Determine the [x, y] coordinate at the center of the cell enclosing the given text.  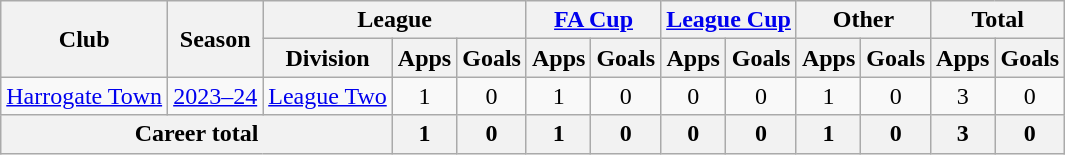
League [395, 20]
2023–24 [216, 96]
FA Cup [593, 20]
Harrogate Town [84, 96]
Division [328, 58]
Season [216, 39]
Club [84, 39]
Total [998, 20]
League Cup [729, 20]
Other [863, 20]
League Two [328, 96]
Career total [197, 134]
